Provide the (X, Y) coordinate of the cell's center where the given text is located.  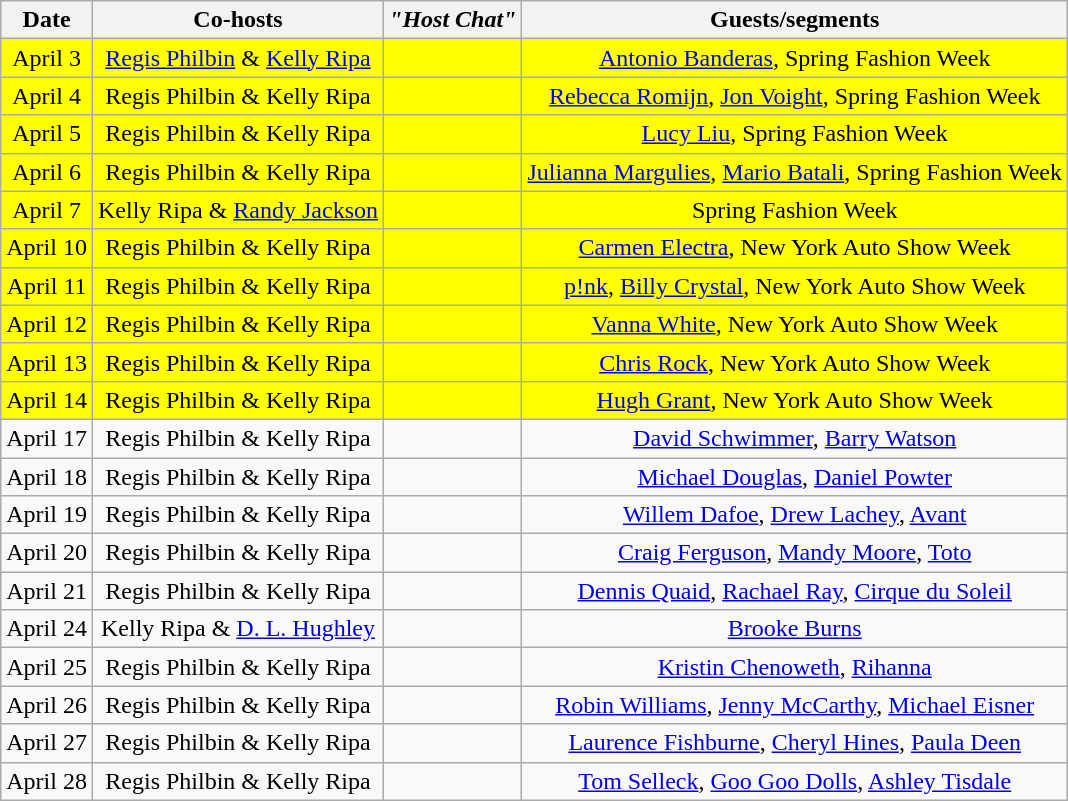
April 20 (47, 553)
April 26 (47, 705)
Carmen Electra, New York Auto Show Week (795, 248)
Antonio Banderas, Spring Fashion Week (795, 58)
Kristin Chenoweth, Rihanna (795, 667)
April 5 (47, 134)
Lucy Liu, Spring Fashion Week (795, 134)
April 14 (47, 400)
Vanna White, New York Auto Show Week (795, 324)
Spring Fashion Week (795, 210)
Chris Rock, New York Auto Show Week (795, 362)
"Host Chat" (453, 20)
April 6 (47, 172)
April 12 (47, 324)
April 28 (47, 781)
Michael Douglas, Daniel Powter (795, 477)
April 19 (47, 515)
April 27 (47, 743)
Willem Dafoe, Drew Lachey, Avant (795, 515)
Kelly Ripa & Randy Jackson (238, 210)
April 4 (47, 96)
Co-hosts (238, 20)
April 17 (47, 438)
April 10 (47, 248)
April 3 (47, 58)
Kelly Ripa & D. L. Hughley (238, 629)
April 7 (47, 210)
Brooke Burns (795, 629)
Rebecca Romijn, Jon Voight, Spring Fashion Week (795, 96)
Julianna Margulies, Mario Batali, Spring Fashion Week (795, 172)
April 18 (47, 477)
David Schwimmer, Barry Watson (795, 438)
April 24 (47, 629)
April 21 (47, 591)
Date (47, 20)
Hugh Grant, New York Auto Show Week (795, 400)
Laurence Fishburne, Cheryl Hines, Paula Deen (795, 743)
Tom Selleck, Goo Goo Dolls, Ashley Tisdale (795, 781)
Guests/segments (795, 20)
Robin Williams, Jenny McCarthy, Michael Eisner (795, 705)
April 25 (47, 667)
April 13 (47, 362)
Craig Ferguson, Mandy Moore, Toto (795, 553)
Dennis Quaid, Rachael Ray, Cirque du Soleil (795, 591)
April 11 (47, 286)
p!nk, Billy Crystal, New York Auto Show Week (795, 286)
